Output the [X, Y] coordinate of the center of the cell containing the given text.  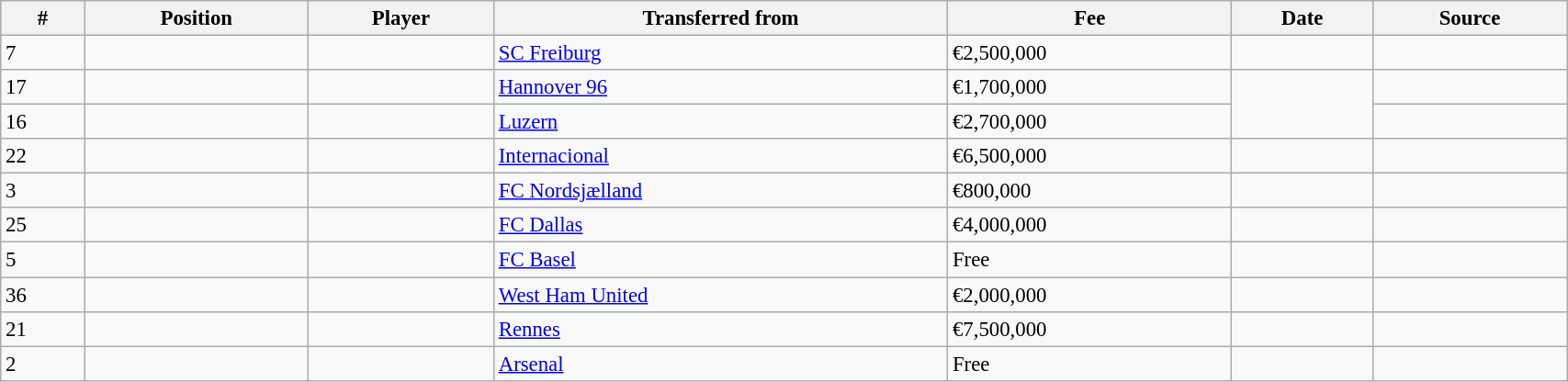
21 [42, 329]
Fee [1089, 18]
7 [42, 53]
Luzern [720, 122]
€1,700,000 [1089, 87]
€2,700,000 [1089, 122]
Rennes [720, 329]
FC Basel [720, 260]
€4,000,000 [1089, 225]
Internacional [720, 156]
Date [1303, 18]
Player [401, 18]
25 [42, 225]
2 [42, 364]
€6,500,000 [1089, 156]
€800,000 [1089, 191]
17 [42, 87]
Arsenal [720, 364]
Source [1470, 18]
36 [42, 295]
Transferred from [720, 18]
16 [42, 122]
Position [197, 18]
# [42, 18]
€2,000,000 [1089, 295]
FC Dallas [720, 225]
€7,500,000 [1089, 329]
22 [42, 156]
SC Freiburg [720, 53]
Hannover 96 [720, 87]
3 [42, 191]
€2,500,000 [1089, 53]
5 [42, 260]
FC Nordsjælland [720, 191]
West Ham United [720, 295]
